Determine the (X, Y) coordinate at the center of the cell enclosing the given text.  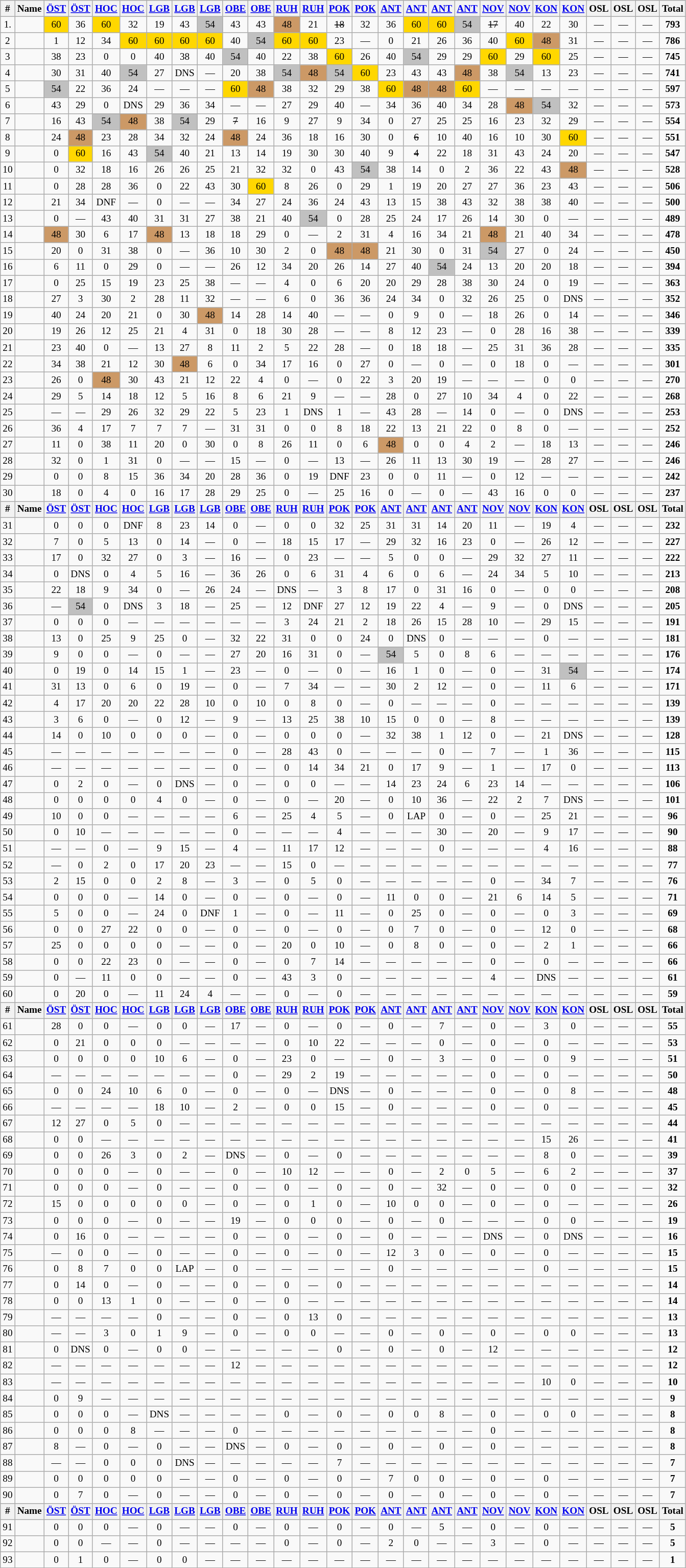
58 (8, 962)
252 (672, 429)
85 (8, 1414)
1. (8, 25)
89 (8, 1479)
63 (8, 1059)
65 (8, 1091)
171 (672, 687)
92 (8, 1543)
450 (672, 251)
49 (8, 817)
573 (672, 105)
64 (8, 1075)
56 (8, 930)
81 (8, 1350)
33 (8, 558)
268 (672, 396)
101 (672, 800)
554 (672, 122)
253 (672, 413)
75 (8, 1253)
741 (672, 73)
46 (8, 768)
84 (8, 1398)
106 (672, 784)
394 (672, 267)
232 (672, 526)
352 (672, 299)
83 (8, 1382)
91 (8, 1528)
74 (8, 1237)
73 (8, 1221)
72 (8, 1204)
597 (672, 89)
181 (672, 639)
78 (8, 1301)
301 (672, 364)
489 (672, 219)
57 (8, 946)
506 (672, 186)
191 (672, 623)
47 (8, 784)
270 (672, 380)
67 (8, 1124)
93 (8, 1560)
222 (672, 558)
205 (672, 606)
35 (8, 590)
176 (672, 655)
87 (8, 1447)
745 (672, 57)
213 (672, 574)
174 (672, 671)
70 (8, 1172)
52 (8, 865)
96 (672, 817)
346 (672, 316)
551 (672, 138)
528 (672, 170)
62 (8, 1043)
547 (672, 154)
478 (672, 235)
86 (8, 1431)
339 (672, 331)
363 (672, 283)
82 (8, 1366)
80 (8, 1334)
227 (672, 542)
793 (672, 25)
128 (672, 735)
79 (8, 1317)
113 (672, 768)
242 (672, 477)
335 (672, 348)
237 (672, 493)
500 (672, 202)
115 (672, 752)
208 (672, 590)
42 (8, 703)
786 (672, 41)
